Capture the cell that displays the provided text and extract its [X, Y] central coordinate. 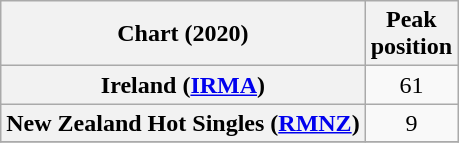
Chart (2020) [183, 34]
Ireland (IRMA) [183, 85]
9 [411, 123]
Peakposition [411, 34]
New Zealand Hot Singles (RMNZ) [183, 123]
61 [411, 85]
